Identify which cell holds the provided text, then report its [X, Y] central coordinate. 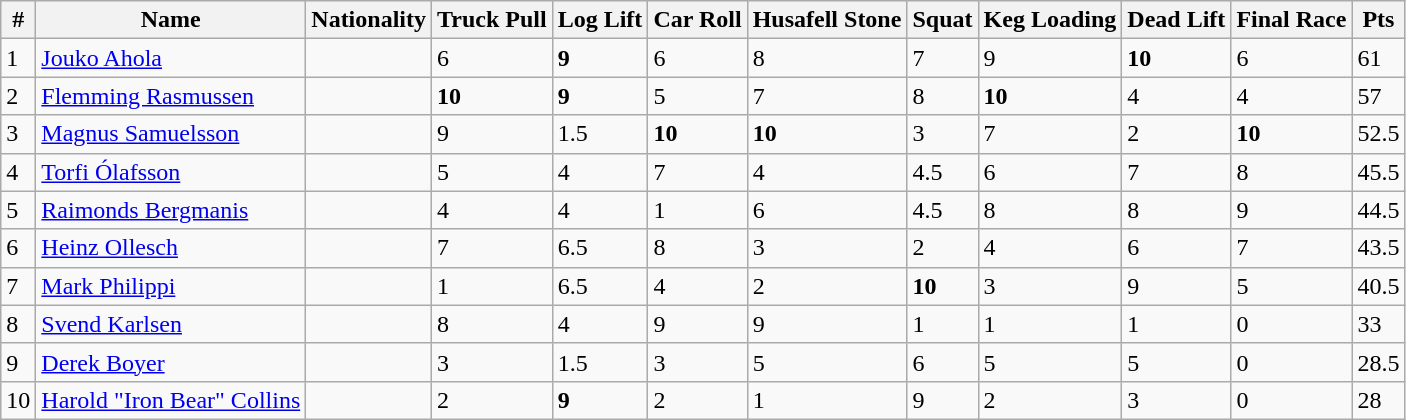
Squat [942, 20]
Final Race [1292, 20]
52.5 [1378, 134]
43.5 [1378, 248]
33 [1378, 324]
Name [171, 20]
Jouko Ahola [171, 58]
Harold "Iron Bear" Collins [171, 400]
Derek Boyer [171, 362]
61 [1378, 58]
# [18, 20]
Car Roll [698, 20]
40.5 [1378, 286]
Mark Philippi [171, 286]
Pts [1378, 20]
28.5 [1378, 362]
Magnus Samuelsson [171, 134]
Flemming Rasmussen [171, 96]
44.5 [1378, 210]
Raimonds Bergmanis [171, 210]
57 [1378, 96]
Husafell Stone [827, 20]
Nationality [369, 20]
45.5 [1378, 172]
Keg Loading [1050, 20]
28 [1378, 400]
Svend Karlsen [171, 324]
Truck Pull [492, 20]
Log Lift [600, 20]
Heinz Ollesch [171, 248]
Torfi Ólafsson [171, 172]
Dead Lift [1176, 20]
